Capture the cell that displays the provided text and extract its [x, y] central coordinate. 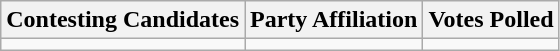
Contesting Candidates [123, 20]
Votes Polled [491, 20]
Party Affiliation [334, 20]
